Return [X, Y] of the center of cell containing provided text 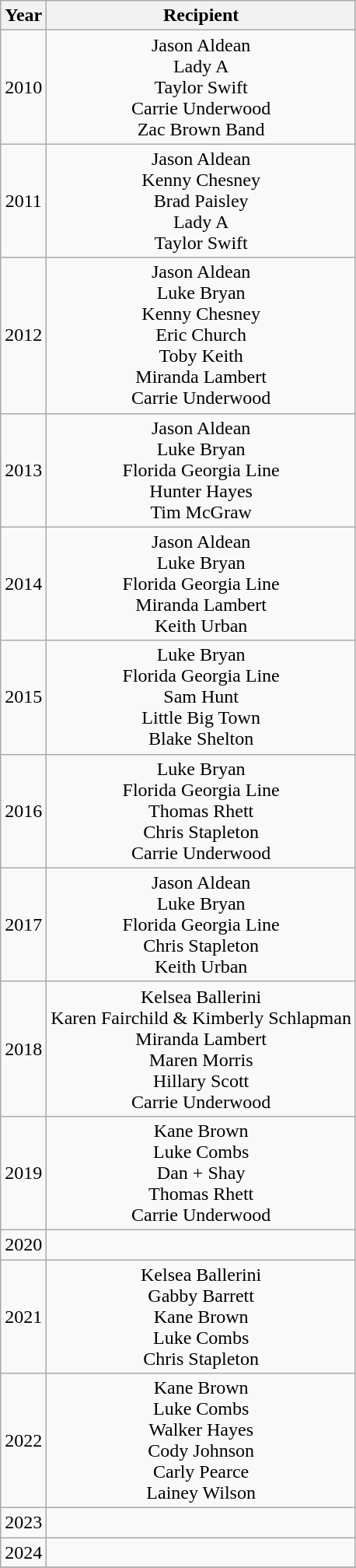
2019 [23, 1173]
2016 [23, 811]
Kelsea Ballerini Karen Fairchild & Kimberly Schlapman Miranda Lambert Maren Morris Hillary Scott Carrie Underwood [201, 1049]
Kane Brown Luke Combs Dan + Shay Thomas Rhett Carrie Underwood [201, 1173]
Recipient [201, 16]
2023 [23, 1523]
Year [23, 16]
2020 [23, 1244]
Jason Aldean Luke Bryan Kenny Chesney Eric Church Toby Keith Miranda Lambert Carrie Underwood [201, 335]
Luke Bryan Florida Georgia Line Sam Hunt Little Big Town Blake Shelton [201, 697]
2015 [23, 697]
Jason Aldean Luke Bryan Florida Georgia Line Miranda Lambert Keith Urban [201, 584]
Kelsea Ballerini Gabby Barrett Kane Brown Luke Combs Chris Stapleton [201, 1316]
Jason Aldean Kenny Chesney Brad Paisley Lady A Taylor Swift [201, 201]
2024 [23, 1552]
2021 [23, 1316]
2012 [23, 335]
Luke Bryan Florida Georgia Line Thomas Rhett Chris Stapleton Carrie Underwood [201, 811]
Jason Aldean Luke Bryan Florida Georgia Line Hunter Hayes Tim McGraw [201, 470]
2018 [23, 1049]
Kane Brown Luke Combs Walker Hayes Cody Johnson Carly Pearce Lainey Wilson [201, 1441]
2013 [23, 470]
Jason Aldean Lady A Taylor Swift Carrie Underwood Zac Brown Band [201, 87]
2017 [23, 924]
Jason Aldean Luke Bryan Florida Georgia Line Chris Stapleton Keith Urban [201, 924]
2010 [23, 87]
2014 [23, 584]
2022 [23, 1441]
2011 [23, 201]
